Find where the given text appears and provide that cell's center as (x, y) coordinate. 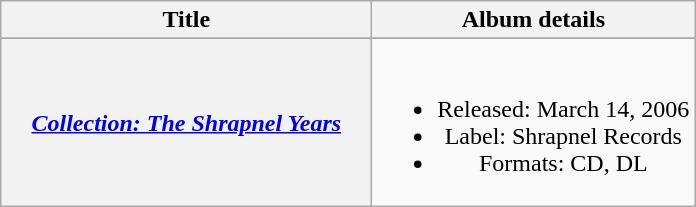
Title (186, 20)
Collection: The Shrapnel Years (186, 122)
Released: March 14, 2006Label: Shrapnel RecordsFormats: CD, DL (534, 122)
Album details (534, 20)
